From the cell containing the given text, extract its center point as (X, Y) coordinate. 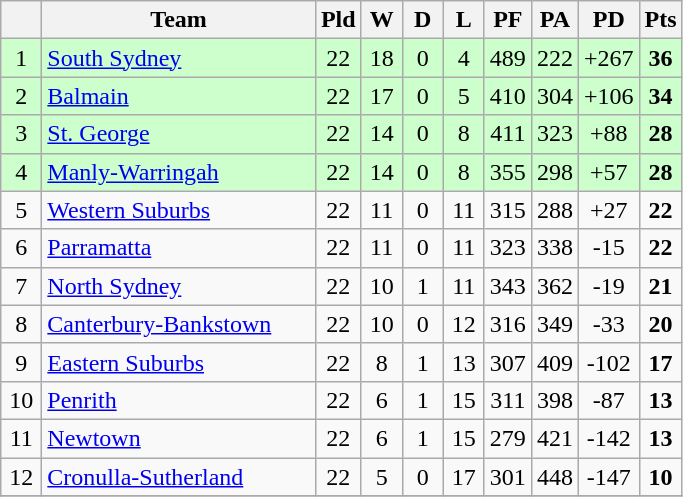
PA (554, 20)
36 (660, 58)
338 (554, 248)
-147 (608, 477)
Pts (660, 20)
410 (508, 96)
349 (554, 324)
North Sydney (179, 286)
L (464, 20)
409 (554, 362)
St. George (179, 134)
7 (22, 286)
-15 (608, 248)
Cronulla-Sutherland (179, 477)
+27 (608, 210)
Balmain (179, 96)
W (382, 20)
+267 (608, 58)
301 (508, 477)
PD (608, 20)
298 (554, 172)
-102 (608, 362)
34 (660, 96)
+88 (608, 134)
9 (22, 362)
PF (508, 20)
315 (508, 210)
448 (554, 477)
362 (554, 286)
Canterbury-Bankstown (179, 324)
-142 (608, 438)
Parramatta (179, 248)
20 (660, 324)
2 (22, 96)
411 (508, 134)
-19 (608, 286)
355 (508, 172)
Pld (338, 20)
421 (554, 438)
3 (22, 134)
304 (554, 96)
343 (508, 286)
+106 (608, 96)
Newtown (179, 438)
-87 (608, 400)
316 (508, 324)
398 (554, 400)
307 (508, 362)
222 (554, 58)
21 (660, 286)
311 (508, 400)
Manly-Warringah (179, 172)
Team (179, 20)
D (422, 20)
18 (382, 58)
+57 (608, 172)
279 (508, 438)
-33 (608, 324)
489 (508, 58)
Penrith (179, 400)
South Sydney (179, 58)
Eastern Suburbs (179, 362)
Western Suburbs (179, 210)
288 (554, 210)
